Search for the cell housing the specified text and yield its (x, y) center coordinate. 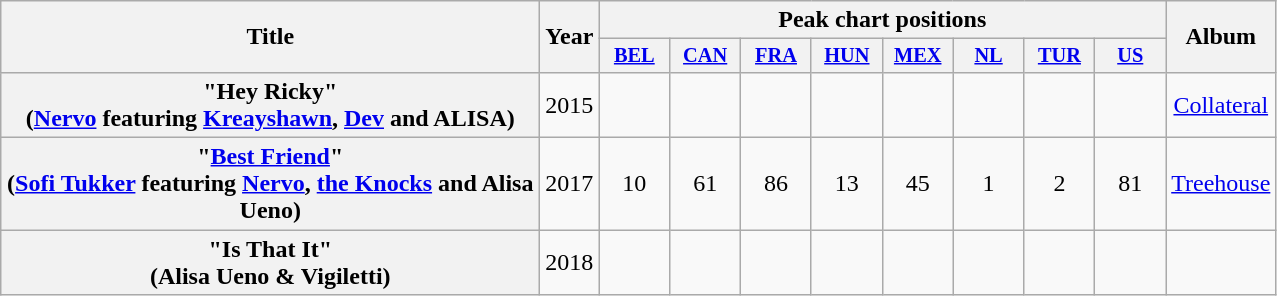
NL (988, 56)
MEX (918, 56)
US (1130, 56)
"Best Friend"(Sofi Tukker featuring Nervo, the Knocks and Alisa Ueno) (270, 184)
1 (988, 184)
61 (706, 184)
2017 (570, 184)
2 (1060, 184)
Album (1221, 37)
Peak chart positions (882, 20)
86 (776, 184)
13 (846, 184)
81 (1130, 184)
Title (270, 37)
2018 (570, 262)
45 (918, 184)
"Hey Ricky"(Nervo featuring Kreayshawn, Dev and ALISA) (270, 104)
Year (570, 37)
TUR (1060, 56)
CAN (706, 56)
10 (634, 184)
Collateral (1221, 104)
2015 (570, 104)
"Is That It"(Alisa Ueno & Vigiletti) (270, 262)
HUN (846, 56)
FRA (776, 56)
BEL (634, 56)
Treehouse (1221, 184)
